Determine the [x, y] coordinate at the center of the cell enclosing the given text.  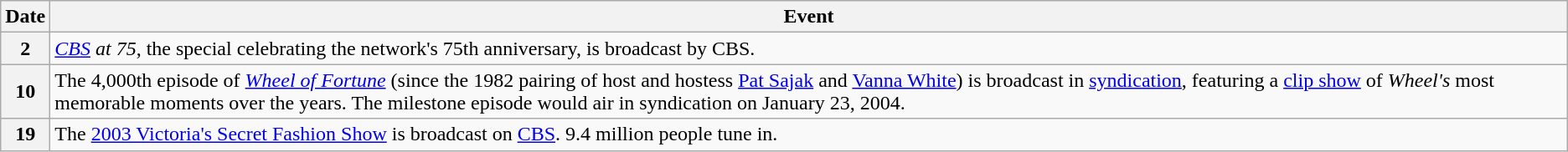
CBS at 75, the special celebrating the network's 75th anniversary, is broadcast by CBS. [809, 48]
2 [25, 48]
Date [25, 17]
The 2003 Victoria's Secret Fashion Show is broadcast on CBS. 9.4 million people tune in. [809, 134]
Event [809, 17]
10 [25, 92]
19 [25, 134]
